Capture the cell that displays the provided text and extract its (X, Y) central coordinate. 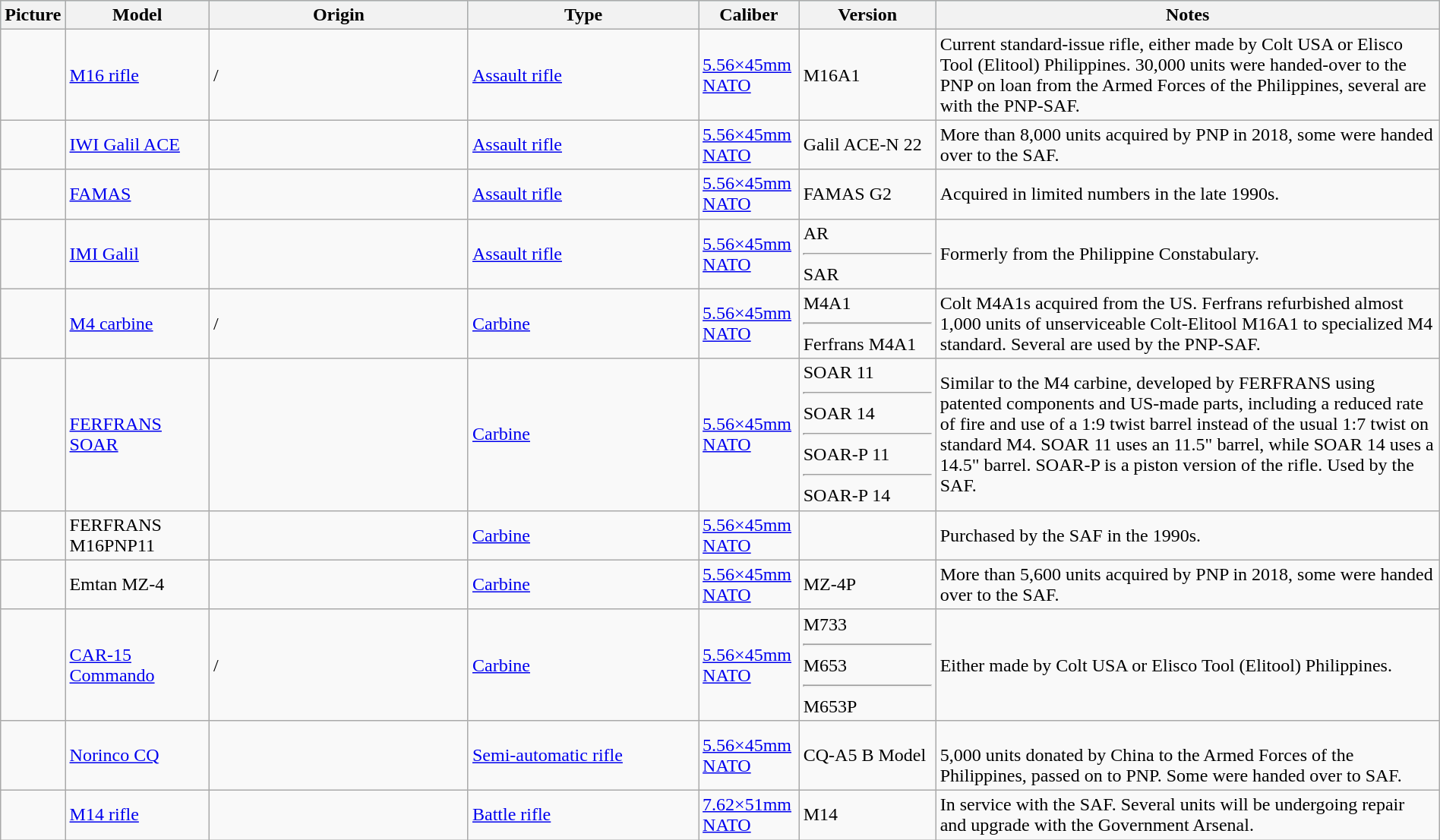
FERFRANS M16PNP11 (137, 535)
Emtan MZ-4 (137, 585)
Either made by Colt USA or Elisco Tool (Elitool) Philippines. (1188, 665)
Acquired in limited numbers in the late 1990s. (1188, 194)
Purchased by the SAF in the 1990s. (1188, 535)
Formerly from the Philippine Constabulary. (1188, 254)
M733M653M653P (867, 665)
ARSAR (867, 254)
Caliber (749, 15)
Battle rifle (583, 814)
MZ-4P (867, 585)
M4 carbine (137, 324)
Semi-automatic rifle (583, 755)
IWI Galil ACE (137, 144)
Picture (33, 15)
M16 rifle (137, 74)
FAMAS G2 (867, 194)
5,000 units donated by China to the Armed Forces of the Philippines, passed on to PNP. Some were handed over to SAF. (1188, 755)
M14 (867, 814)
M4A1Ferfrans M4A1 (867, 324)
Norinco CQ (137, 755)
In service with the SAF. Several units will be undergoing repair and upgrade with the Government Arsenal. (1188, 814)
Origin (339, 15)
Notes (1188, 15)
More than 5,600 units acquired by PNP in 2018, some were handed over to the SAF. (1188, 585)
More than 8,000 units acquired by PNP in 2018, some were handed over to the SAF. (1188, 144)
FERFRANS SOAR (137, 434)
SOAR 11SOAR 14SOAR-P 11SOAR-P 14 (867, 434)
Type (583, 15)
Model (137, 15)
M14 rifle (137, 814)
M16A1 (867, 74)
Version (867, 15)
7.62×51mm NATO (749, 814)
IMI Galil (137, 254)
Galil ACE-N 22 (867, 144)
FAMAS (137, 194)
CAR-15 Commando (137, 665)
CQ-A5 B Model (867, 755)
